Provide the (x, y) coordinate of the cell's center where the given text is located.  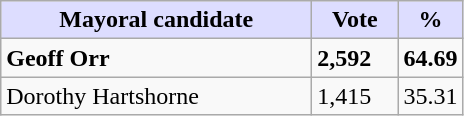
1,415 (355, 96)
% (430, 20)
Mayoral candidate (156, 20)
Geoff Orr (156, 58)
35.31 (430, 96)
Vote (355, 20)
Dorothy Hartshorne (156, 96)
2,592 (355, 58)
64.69 (430, 58)
